From the cell containing the given text, extract its center point as (X, Y) coordinate. 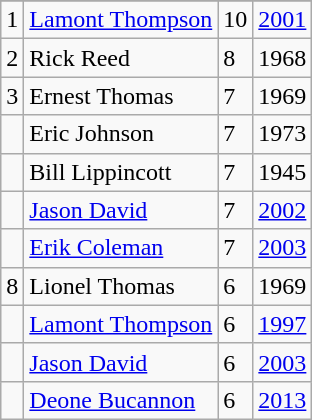
Deone Bucannon (121, 400)
Erik Coleman (121, 248)
Rick Reed (121, 58)
1 (12, 20)
1968 (282, 58)
Bill Lippincott (121, 172)
2013 (282, 400)
1997 (282, 324)
2001 (282, 20)
1945 (282, 172)
2002 (282, 210)
Eric Johnson (121, 134)
10 (236, 20)
3 (12, 96)
Ernest Thomas (121, 96)
2 (12, 58)
Lionel Thomas (121, 286)
1973 (282, 134)
